Output the (X, Y) coordinate of the center of the cell containing the given text.  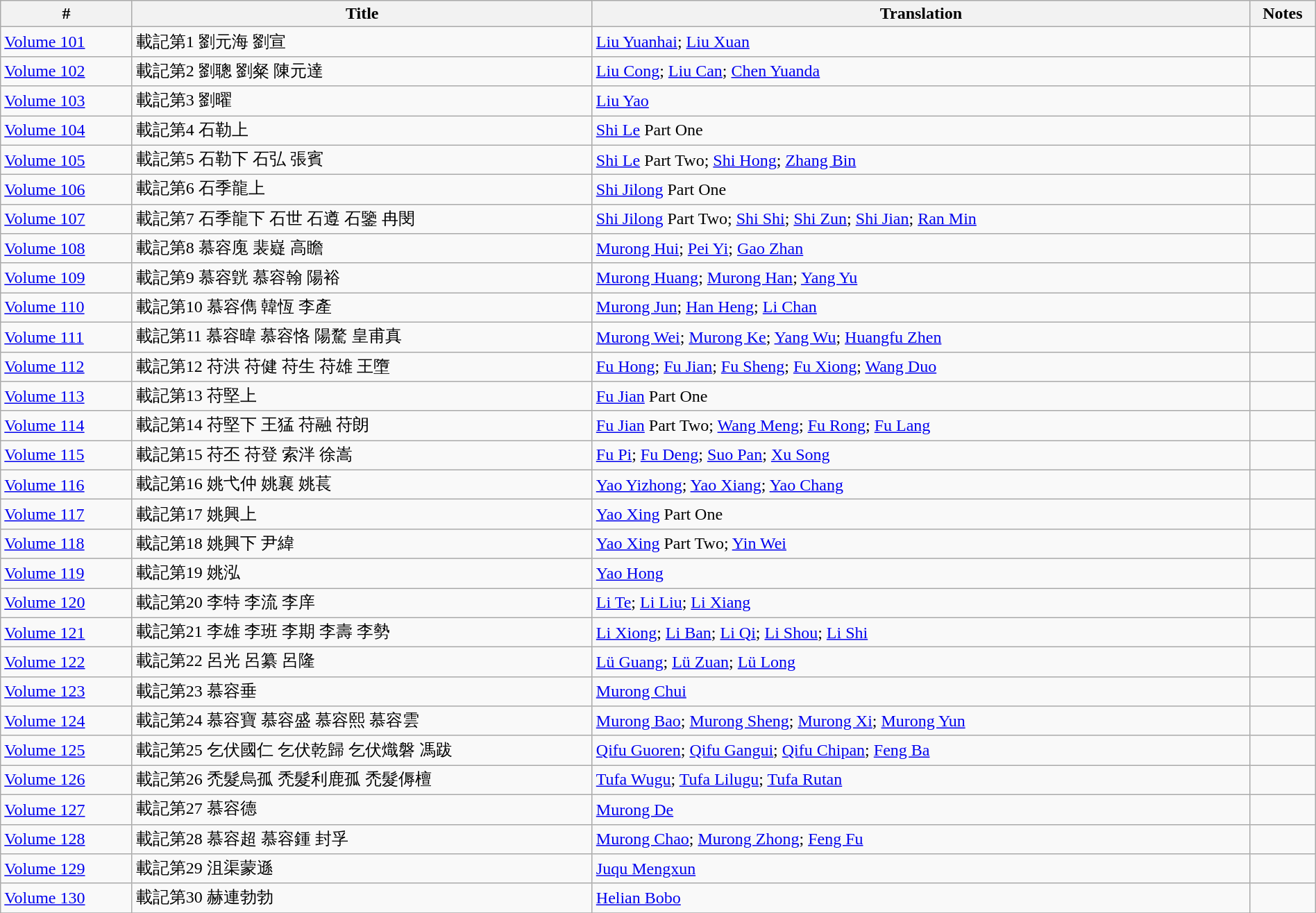
載記第13 苻堅上 (362, 397)
Volume 122 (67, 662)
Liu Cong; Liu Can; Chen Yuanda (920, 71)
載記第18 姚興下 尹緯 (362, 544)
Yao Xing Part One (920, 515)
Shi Jilong Part Two; Shi Shi; Shi Zun; Shi Jian; Ran Min (920, 219)
Volume 115 (67, 455)
載記第24 慕容寶 慕容盛 慕容熙 慕容雲 (362, 722)
Volume 107 (67, 219)
Li Xiong; Li Ban; Li Qi; Li Shou; Li Shi (920, 633)
載記第1 劉元海 劉宣 (362, 42)
載記第23 慕容垂 (362, 691)
Volume 105 (67, 160)
載記第7 石季龍下 石世 石遵 石鑒 冉閔 (362, 219)
Volume 121 (67, 633)
載記第22 呂光 呂纂 呂隆 (362, 662)
Translation (920, 14)
Shi Le Part Two; Shi Hong; Zhang Bin (920, 160)
Yao Xing Part Two; Yin Wei (920, 544)
載記第25 乞伏國仁 乞伏乾歸 乞伏熾磐 馮跋 (362, 751)
Fu Pi; Fu Deng; Suo Pan; Xu Song (920, 455)
Lü Guang; Lü Zuan; Lü Long (920, 662)
Liu Yuanhai; Liu Xuan (920, 42)
載記第9 慕容皝 慕容翰 陽裕 (362, 278)
Murong De (920, 809)
載記第28 慕容超 慕容鍾 封孚 (362, 839)
載記第11 慕容暐 慕容恪 陽騖 皇甫真 (362, 337)
Volume 103 (67, 101)
Volume 130 (67, 898)
Volume 112 (67, 366)
Volume 126 (67, 780)
Li Te; Li Liu; Li Xiang (920, 604)
Murong Chui (920, 691)
Volume 111 (67, 337)
Juqu Mengxun (920, 869)
Yao Hong (920, 573)
Volume 127 (67, 809)
# (67, 14)
Murong Hui; Pei Yi; Gao Zhan (920, 248)
Volume 114 (67, 426)
載記第17 姚興上 (362, 515)
載記第29 沮渠蒙遜 (362, 869)
載記第6 石季龍上 (362, 190)
載記第5 石勒下 石弘 張賓 (362, 160)
載記第21 李雄 李班 李期 李壽 李勢 (362, 633)
Liu Yao (920, 101)
Volume 124 (67, 722)
載記第20 李特 李流 李庠 (362, 604)
Volume 118 (67, 544)
Murong Huang; Murong Han; Yang Yu (920, 278)
載記第16 姚弋仲 姚襄 姚萇 (362, 484)
Shi Le Part One (920, 130)
Fu Jian Part One (920, 397)
Volume 117 (67, 515)
載記第4 石勒上 (362, 130)
Volume 116 (67, 484)
Volume 119 (67, 573)
載記第12 苻洪 苻健 苻生 苻雄 王墮 (362, 366)
Helian Bobo (920, 898)
Tufa Wugu; Tufa Lilugu; Tufa Rutan (920, 780)
Yao Yizhong; Yao Xiang; Yao Chang (920, 484)
載記第30 赫連勃勃 (362, 898)
載記第3 劉曜 (362, 101)
載記第26 禿髮烏孤 禿髮利鹿孤 禿髮傉檀 (362, 780)
Volume 106 (67, 190)
Volume 108 (67, 248)
Notes (1283, 14)
載記第2 劉聰 劉粲 陳元達 (362, 71)
Volume 129 (67, 869)
Volume 101 (67, 42)
Volume 113 (67, 397)
Qifu Guoren; Qifu Gangui; Qifu Chipan; Feng Ba (920, 751)
載記第14 苻堅下 王猛 苻融 苻朗 (362, 426)
載記第8 慕容廆 裴嶷 高瞻 (362, 248)
Volume 125 (67, 751)
Volume 110 (67, 308)
Volume 123 (67, 691)
載記第27 慕容德 (362, 809)
Murong Wei; Murong Ke; Yang Wu; Huangfu Zhen (920, 337)
Murong Chao; Murong Zhong; Feng Fu (920, 839)
Volume 109 (67, 278)
載記第15 苻丕 苻登 索泮 徐嵩 (362, 455)
Volume 120 (67, 604)
載記第19 姚泓 (362, 573)
Volume 128 (67, 839)
Title (362, 14)
Volume 102 (67, 71)
Volume 104 (67, 130)
Fu Jian Part Two; Wang Meng; Fu Rong; Fu Lang (920, 426)
Murong Bao; Murong Sheng; Murong Xi; Murong Yun (920, 722)
Fu Hong; Fu Jian; Fu Sheng; Fu Xiong; Wang Duo (920, 366)
Murong Jun; Han Heng; Li Chan (920, 308)
Shi Jilong Part One (920, 190)
載記第10 慕容儁 韓恆 李產 (362, 308)
